Identify which cell holds the provided text, then report its (X, Y) central coordinate. 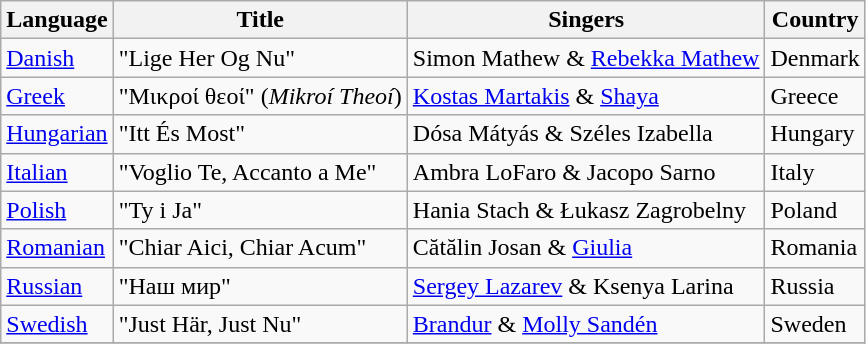
"Наш мир" (260, 286)
Language (57, 20)
Hungary (815, 134)
Greek (57, 96)
"Lige Her Og Nu" (260, 58)
Romania (815, 248)
Denmark (815, 58)
Simon Mathew & Rebekka Mathew (586, 58)
"Itt És Most" (260, 134)
Hungarian (57, 134)
Polish (57, 210)
Country (815, 20)
Swedish (57, 324)
"Μικροί θεοί" (Mikroí Theoí) (260, 96)
Dósa Mátyás & Széles Izabella (586, 134)
"Chiar Aici, Chiar Acum" (260, 248)
"Voglio Te, Accanto a Me" (260, 172)
Brandur & Molly Sandén (586, 324)
Ambra LoFaro & Jacopo Sarno (586, 172)
Hania Stach & Łukasz Zagrobelny (586, 210)
"Just Här, Just Nu" (260, 324)
Russian (57, 286)
Sergey Lazarev & Ksenya Larina (586, 286)
Danish (57, 58)
"Ty i Ja" (260, 210)
Romanian (57, 248)
Russia (815, 286)
Title (260, 20)
Greece (815, 96)
Italy (815, 172)
Italian (57, 172)
Singers (586, 20)
Cătălin Josan & Giulia (586, 248)
Poland (815, 210)
Sweden (815, 324)
Kostas Martakis & Shaya (586, 96)
